Search for the cell housing the specified text and yield its [x, y] center coordinate. 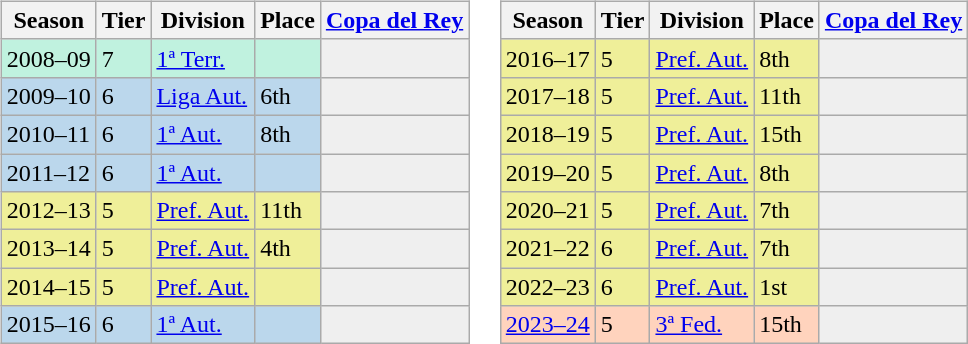
2019–20 [548, 173]
2013–14 [48, 249]
2023–24 [548, 325]
4th [288, 249]
1st [787, 287]
2015–16 [48, 325]
2012–13 [48, 211]
6th [288, 96]
2022–23 [548, 287]
2021–22 [548, 249]
7 [124, 58]
2018–19 [548, 134]
3ª Fed. [702, 325]
2020–21 [548, 211]
2009–10 [48, 96]
2010–11 [48, 134]
2011–12 [48, 173]
2014–15 [48, 287]
2016–17 [548, 58]
Liga Aut. [203, 96]
2008–09 [48, 58]
1ª Terr. [203, 58]
2017–18 [548, 96]
